Return the (X, Y) coordinate for the center point of the cell that contains the specified text.  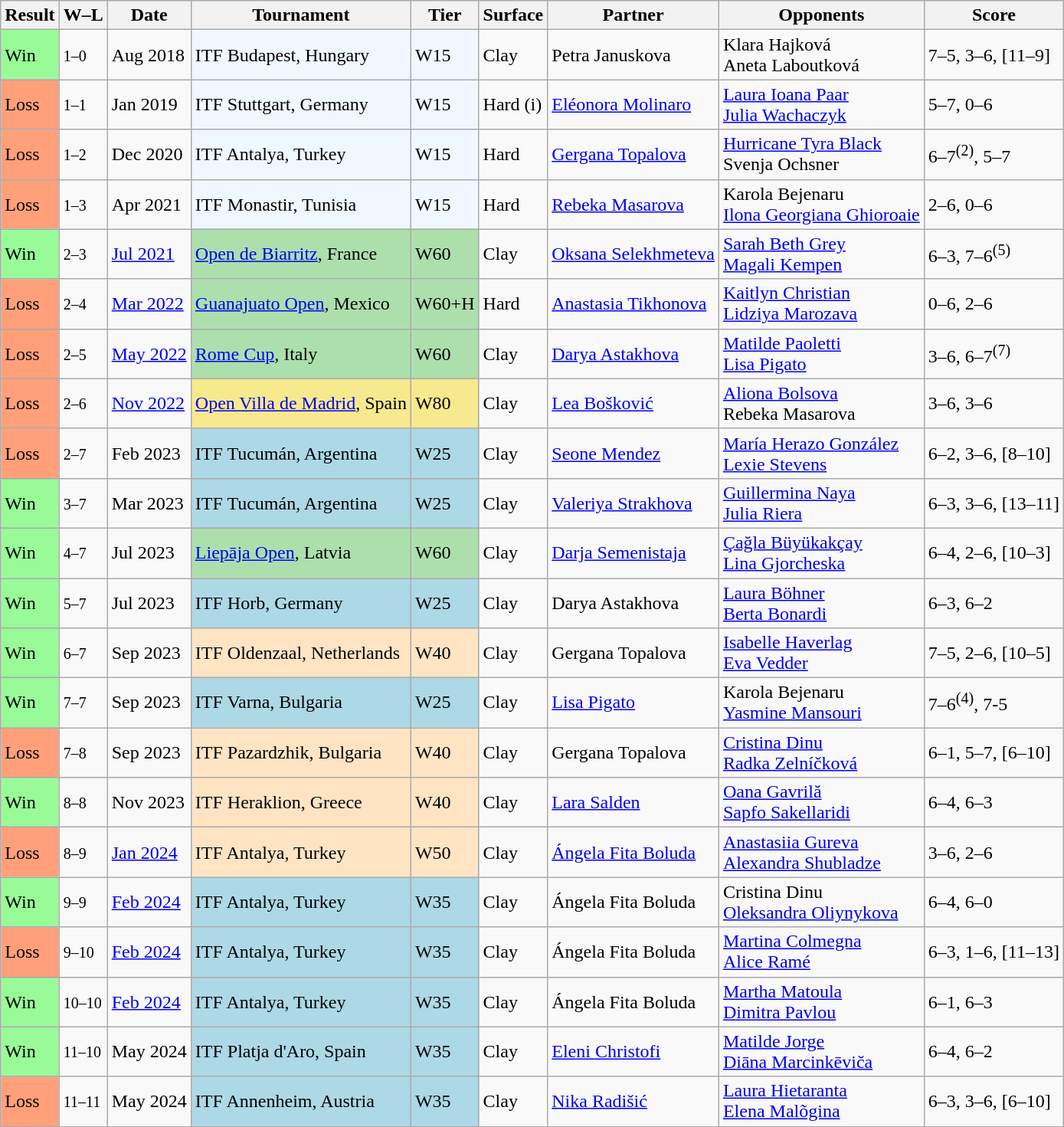
Laura Ioana Paar Julia Wachaczyk (821, 104)
Darja Semenistaja (633, 553)
10–10 (83, 1002)
6–2, 3–6, [8–10] (994, 454)
6–1, 6–3 (994, 1002)
María Herazo González Lexie Stevens (821, 454)
9–9 (83, 903)
Hard (i) (513, 104)
ITF Platja d'Aro, Spain (300, 1051)
5–7 (83, 602)
Score (994, 15)
Mar 2023 (149, 503)
6–1, 5–7, [6–10] (994, 752)
Feb 2023 (149, 454)
6–3, 3–6, [13–11] (994, 503)
Valeriya Strakhova (633, 503)
Rebeka Masarova (633, 204)
11–10 (83, 1051)
Klara Hajková Aneta Laboutková (821, 55)
Laura Böhner Berta Bonardi (821, 602)
Seone Mendez (633, 454)
Liepāja Open, Latvia (300, 553)
Lisa Pigato (633, 703)
Cristina Dinu Radka Zelníčková (821, 752)
Nika Radišić (633, 1102)
7–5, 3–6, [11–9] (994, 55)
Isabelle Haverlag Eva Vedder (821, 653)
6–7(2), 5–7 (994, 155)
6–4, 6–0 (994, 903)
Anastasiia Gureva Alexandra Shubladze (821, 852)
3–7 (83, 503)
Jan 2024 (149, 852)
ITF Varna, Bulgaria (300, 703)
1–0 (83, 55)
W–L (83, 15)
Anastasia Tikhonova (633, 303)
6–3, 3–6, [6–10] (994, 1102)
Karola Bejenaru Yasmine Mansouri (821, 703)
Lea Bošković (633, 403)
7–7 (83, 703)
Matilde Paoletti Lisa Pigato (821, 354)
5–7, 0–6 (994, 104)
2–3 (83, 254)
Aug 2018 (149, 55)
Matilde Jorge Diāna Marcinkēviča (821, 1051)
W80 (444, 403)
Eléonora Molinaro (633, 104)
3–6, 2–6 (994, 852)
ITF Pazardzhik, Bulgaria (300, 752)
W50 (444, 852)
Open de Biarritz, France (300, 254)
ITF Stuttgart, Germany (300, 104)
Oana Gavrilă Sapfo Sakellaridi (821, 803)
Çağla Büyükakçay Lina Gjorcheska (821, 553)
Jul 2021 (149, 254)
Surface (513, 15)
ITF Heraklion, Greece (300, 803)
4–7 (83, 553)
6–3, 1–6, [11–13] (994, 952)
Opponents (821, 15)
Dec 2020 (149, 155)
6–3, 7–6(5) (994, 254)
Cristina Dinu Oleksandra Oliynykova (821, 903)
0–6, 2–6 (994, 303)
1–2 (83, 155)
11–11 (83, 1102)
6–4, 6–2 (994, 1051)
9–10 (83, 952)
ITF Horb, Germany (300, 602)
Hurricane Tyra Black Svenja Ochsner (821, 155)
ITF Monastir, Tunisia (300, 204)
6–7 (83, 653)
3–6, 6–7(7) (994, 354)
3–6, 3–6 (994, 403)
Date (149, 15)
2–6 (83, 403)
2–6, 0–6 (994, 204)
Open Villa de Madrid, Spain (300, 403)
Tournament (300, 15)
Martha Matoula Dimitra Pavlou (821, 1002)
ITF Annenheim, Austria (300, 1102)
Sarah Beth Grey Magali Kempen (821, 254)
Kaitlyn Christian Lidziya Marozava (821, 303)
Petra Januskova (633, 55)
Apr 2021 (149, 204)
Jan 2019 (149, 104)
Nov 2022 (149, 403)
7–5, 2–6, [10–5] (994, 653)
2–5 (83, 354)
Partner (633, 15)
Tier (444, 15)
ITF Budapest, Hungary (300, 55)
ITF Oldenzaal, Netherlands (300, 653)
Aliona Bolsova Rebeka Masarova (821, 403)
6–4, 2–6, [10–3] (994, 553)
8–9 (83, 852)
W60+H (444, 303)
Laura Hietaranta Elena Malõgina (821, 1102)
7–6(4), 7-5 (994, 703)
Eleni Christofi (633, 1051)
Rome Cup, Italy (300, 354)
May 2022 (149, 354)
Oksana Selekhmeteva (633, 254)
6–3, 6–2 (994, 602)
Martina Colmegna Alice Ramé (821, 952)
2–7 (83, 454)
8–8 (83, 803)
2–4 (83, 303)
Guillermina Naya Julia Riera (821, 503)
Nov 2023 (149, 803)
Karola Bejenaru Ilona Georgiana Ghioroaie (821, 204)
Mar 2022 (149, 303)
Lara Salden (633, 803)
1–1 (83, 104)
7–8 (83, 752)
Guanajuato Open, Mexico (300, 303)
1–3 (83, 204)
6–4, 6–3 (994, 803)
Result (30, 15)
